Determine the [x, y] coordinate at the center of the cell enclosing the given text.  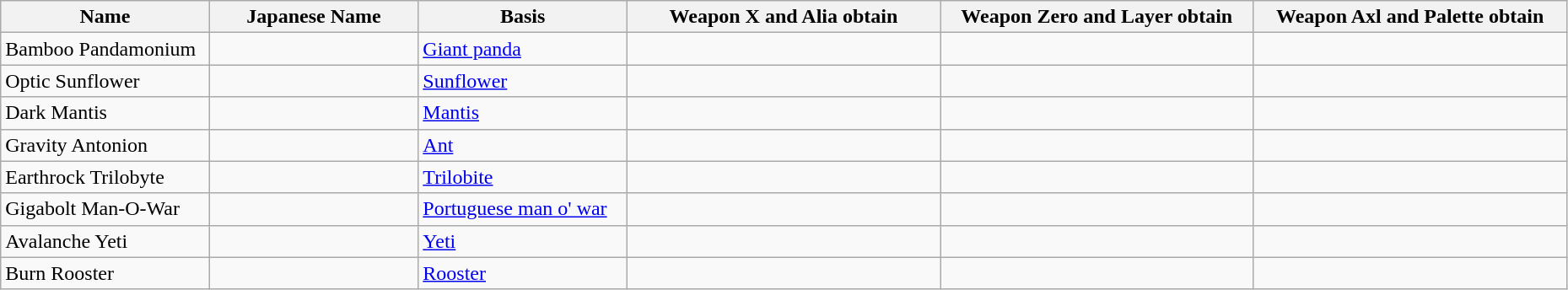
Trilobite [523, 177]
Avalanche Yeti [105, 241]
Japanese Name [314, 17]
Burn Rooster [105, 273]
Bamboo Pandamonium [105, 49]
Rooster [523, 273]
Name [105, 17]
Giant panda [523, 49]
Gigabolt Man-O-War [105, 209]
Gravity Antonion [105, 145]
Mantis [523, 113]
Yeti [523, 241]
Basis [523, 17]
Ant [523, 145]
Optic Sunflower [105, 81]
Portuguese man o' war [523, 209]
Weapon X and Alia obtain [783, 17]
Earthrock Trilobyte [105, 177]
Sunflower [523, 81]
Weapon Zero and Layer obtain [1097, 17]
Dark Mantis [105, 113]
Weapon Axl and Palette obtain [1410, 17]
